Output the [x, y] coordinate of the center of the cell containing the given text.  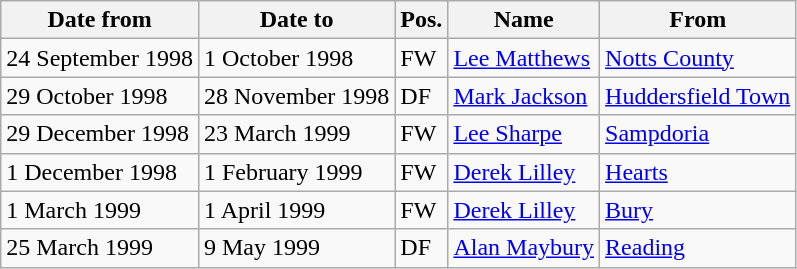
1 October 1998 [296, 58]
28 November 1998 [296, 96]
Mark Jackson [524, 96]
1 December 1998 [100, 172]
1 April 1999 [296, 210]
Date from [100, 20]
Huddersfield Town [698, 96]
25 March 1999 [100, 248]
Name [524, 20]
29 December 1998 [100, 134]
Notts County [698, 58]
Sampdoria [698, 134]
Lee Sharpe [524, 134]
Pos. [422, 20]
23 March 1999 [296, 134]
Reading [698, 248]
1 March 1999 [100, 210]
Bury [698, 210]
Date to [296, 20]
24 September 1998 [100, 58]
From [698, 20]
9 May 1999 [296, 248]
Hearts [698, 172]
Alan Maybury [524, 248]
Lee Matthews [524, 58]
1 February 1999 [296, 172]
29 October 1998 [100, 96]
